Identify which cell holds the provided text, then report its (X, Y) central coordinate. 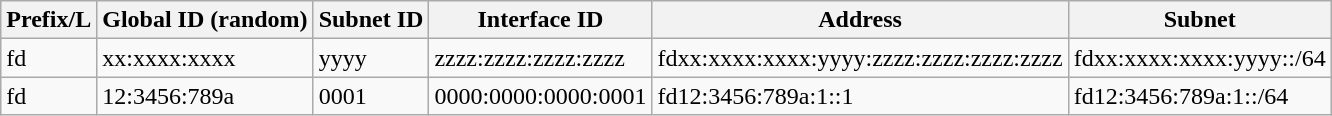
zzzz:zzzz:zzzz:zzzz (540, 58)
yyyy (371, 58)
0000:0000:0000:0001 (540, 96)
Prefix/L (49, 20)
fdxx:xxxx:xxxx:yyyy::/64 (1200, 58)
0001 (371, 96)
Global ID (random) (205, 20)
fd12:3456:789a:1::1 (860, 96)
Subnet (1200, 20)
fdxx:xxxx:xxxx:yyyy:zzzz:zzzz:zzzz:zzzz (860, 58)
xx:xxxx:xxxx (205, 58)
Interface ID (540, 20)
fd12:3456:789a:1::/64 (1200, 96)
Subnet ID (371, 20)
Address (860, 20)
12:3456:789a (205, 96)
